Output the (X, Y) coordinate of the center of the cell containing the given text.  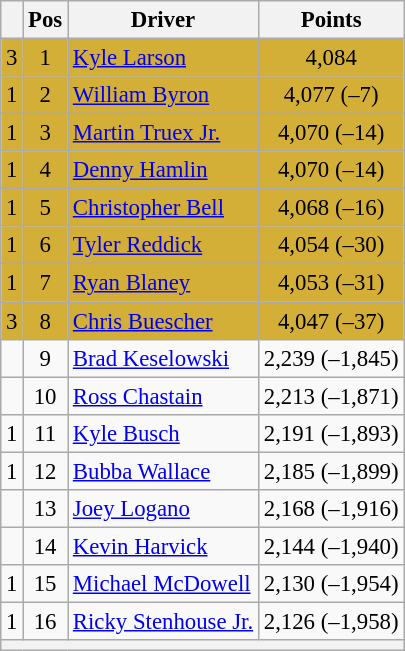
14 (46, 546)
2,144 (–1,940) (330, 546)
Joey Logano (164, 509)
Kevin Harvick (164, 546)
13 (46, 509)
Denny Hamlin (164, 170)
4,054 (–30) (330, 245)
William Byron (164, 95)
Ricky Stenhouse Jr. (164, 621)
2,213 (–1,871) (330, 396)
4,068 (–16) (330, 208)
2,126 (–1,958) (330, 621)
11 (46, 433)
2,185 (–1,899) (330, 471)
2,191 (–1,893) (330, 433)
15 (46, 584)
7 (46, 283)
Chris Buescher (164, 321)
8 (46, 321)
4,047 (–37) (330, 321)
Pos (46, 20)
2,130 (–1,954) (330, 584)
Kyle Larson (164, 58)
12 (46, 471)
Driver (164, 20)
2,239 (–1,845) (330, 358)
Brad Keselowski (164, 358)
4 (46, 170)
2,168 (–1,916) (330, 509)
Ryan Blaney (164, 283)
10 (46, 396)
Michael McDowell (164, 584)
Kyle Busch (164, 433)
Bubba Wallace (164, 471)
6 (46, 245)
9 (46, 358)
Points (330, 20)
4,053 (–31) (330, 283)
16 (46, 621)
Ross Chastain (164, 396)
5 (46, 208)
Christopher Bell (164, 208)
4,077 (–7) (330, 95)
Tyler Reddick (164, 245)
Martin Truex Jr. (164, 133)
4,084 (330, 58)
2 (46, 95)
